Scan for the cell matching the given text and deliver its (x, y) coordinate at center. 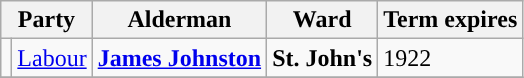
Term expires (450, 20)
Alderman (179, 20)
St. John's (322, 58)
Ward (322, 20)
Party (46, 20)
James Johnston (179, 58)
1922 (450, 58)
Labour (52, 58)
